Detect which cell encompasses the target text, then output its (X, Y) center coordinate. 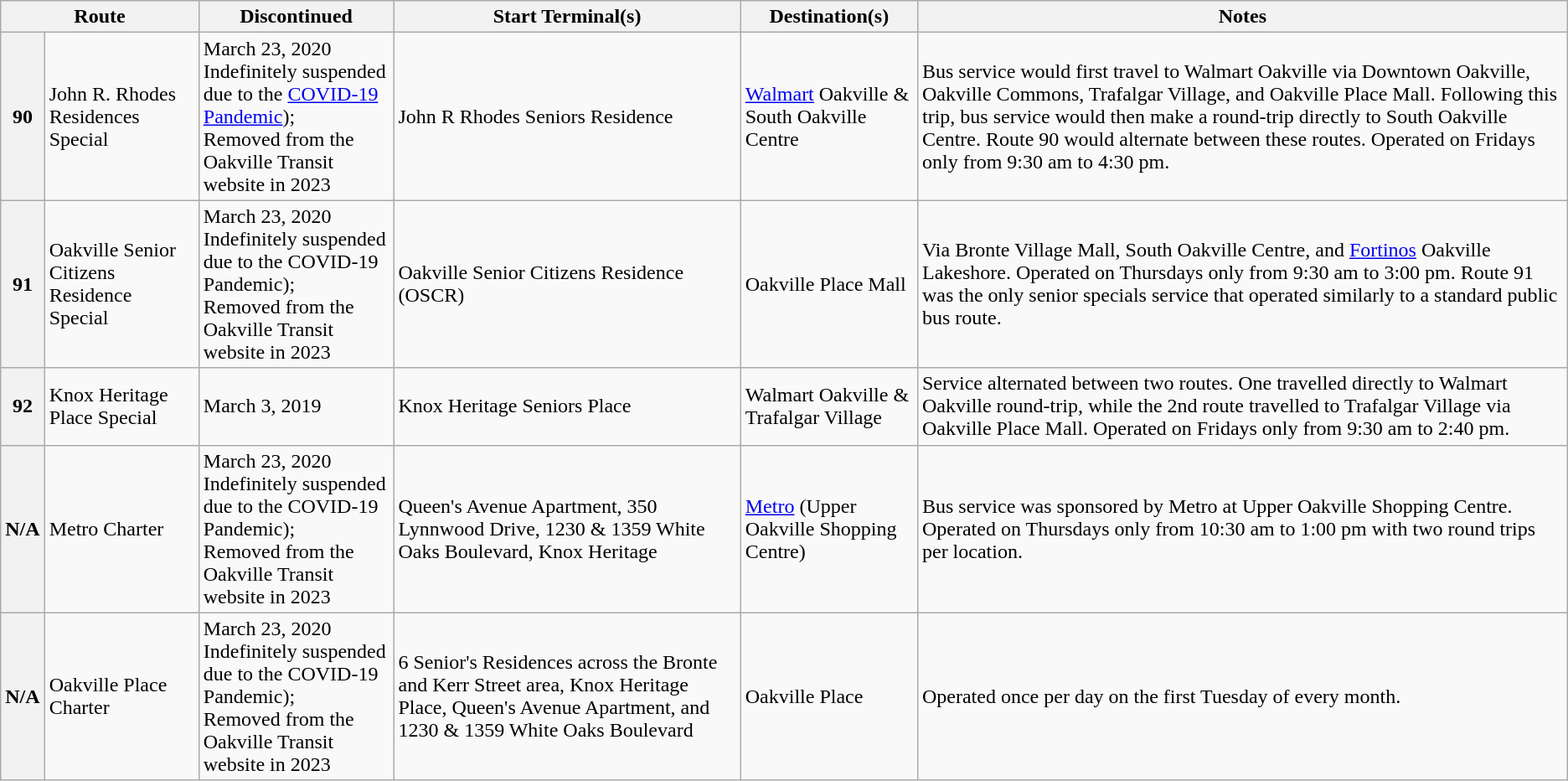
Queen's Avenue Apartment, 350 Lynnwood Drive, 1230 & 1359 White Oaks Boulevard, Knox Heritage (567, 529)
Knox Heritage Seniors Place (567, 406)
Start Terminal(s) (567, 17)
Discontinued (297, 17)
91 (23, 284)
6 Senior's Residences across the Bronte and Kerr Street area, Knox Heritage Place, Queen's Avenue Apartment, and 1230 & 1359 White Oaks Boulevard (567, 696)
90 (23, 116)
Oakville Place (829, 696)
Metro Charter (121, 529)
Oakville Place Mall (829, 284)
Oakville Senior Citizens Residence (OSCR) (567, 284)
Destination(s) (829, 17)
Oakville Senior Citizens Residence Special (121, 284)
Operated once per day on the first Tuesday of every month. (1242, 696)
92 (23, 406)
Route (101, 17)
Notes (1242, 17)
Knox Heritage Place Special (121, 406)
Oakville Place Charter (121, 696)
Metro (Upper Oakville Shopping Centre) (829, 529)
March 3, 2019 (297, 406)
Walmart Oakville & Trafalgar Village (829, 406)
John R Rhodes Seniors Residence (567, 116)
Walmart Oakville & South Oakville Centre (829, 116)
John R. Rhodes Residences Special (121, 116)
